Return the (X, Y) coordinate for the center point of the cell that contains the specified text.  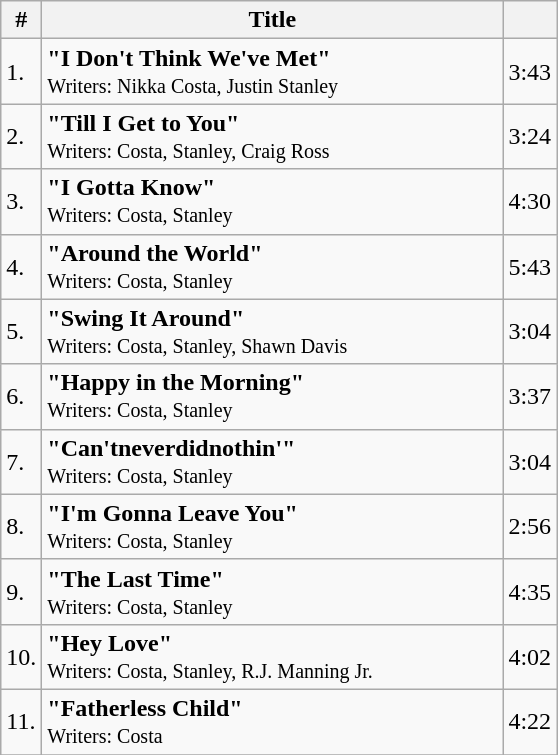
8. (22, 526)
2:56 (530, 526)
1. (22, 72)
2. (22, 136)
3:24 (530, 136)
3:43 (530, 72)
"Can'tneverdidnothin'"Writers: Costa, Stanley (272, 462)
# (22, 20)
5:43 (530, 266)
"I Gotta Know"Writers: Costa, Stanley (272, 202)
"Hey Love"Writers: Costa, Stanley, R.J. Manning Jr. (272, 656)
4:35 (530, 592)
4:30 (530, 202)
"I Don't Think We've Met"Writers: Nikka Costa, Justin Stanley (272, 72)
7. (22, 462)
5. (22, 332)
"Around the World"Writers: Costa, Stanley (272, 266)
"Till I Get to You"Writers: Costa, Stanley, Craig Ross (272, 136)
4:02 (530, 656)
9. (22, 592)
"Happy in the Morning"Writers: Costa, Stanley (272, 396)
6. (22, 396)
3:37 (530, 396)
"Swing It Around"Writers: Costa, Stanley, Shawn Davis (272, 332)
10. (22, 656)
4:22 (530, 722)
"Fatherless Child"Writers: Costa (272, 722)
11. (22, 722)
3. (22, 202)
Title (272, 20)
"I'm Gonna Leave You"Writers: Costa, Stanley (272, 526)
"The Last Time"Writers: Costa, Stanley (272, 592)
4. (22, 266)
